Return the (x, y) coordinate for the center point of the cell that contains the specified text.  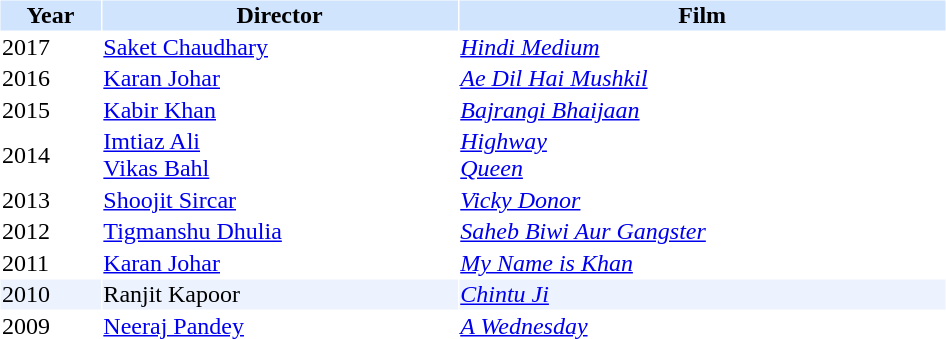
Saheb Biwi Aur Gangster (702, 231)
Director (280, 15)
Imtiaz AliVikas Bahl (280, 154)
2010 (50, 295)
2015 (50, 110)
Film (702, 15)
HighwayQueen (702, 154)
My Name is Khan (702, 263)
2011 (50, 263)
Chintu Ji (702, 295)
2017 (50, 47)
2013 (50, 200)
2016 (50, 79)
Year (50, 15)
Ae Dil Hai Mushkil (702, 79)
Bajrangi Bhaijaan (702, 110)
Vicky Donor (702, 200)
2012 (50, 231)
Shoojit Sircar (280, 200)
Saket Chaudhary (280, 47)
Hindi Medium (702, 47)
Kabir Khan (280, 110)
Ranjit Kapoor (280, 295)
Tigmanshu Dhulia (280, 231)
2014 (50, 154)
